Locate the cell with the specified text and output its [X, Y] center coordinate. 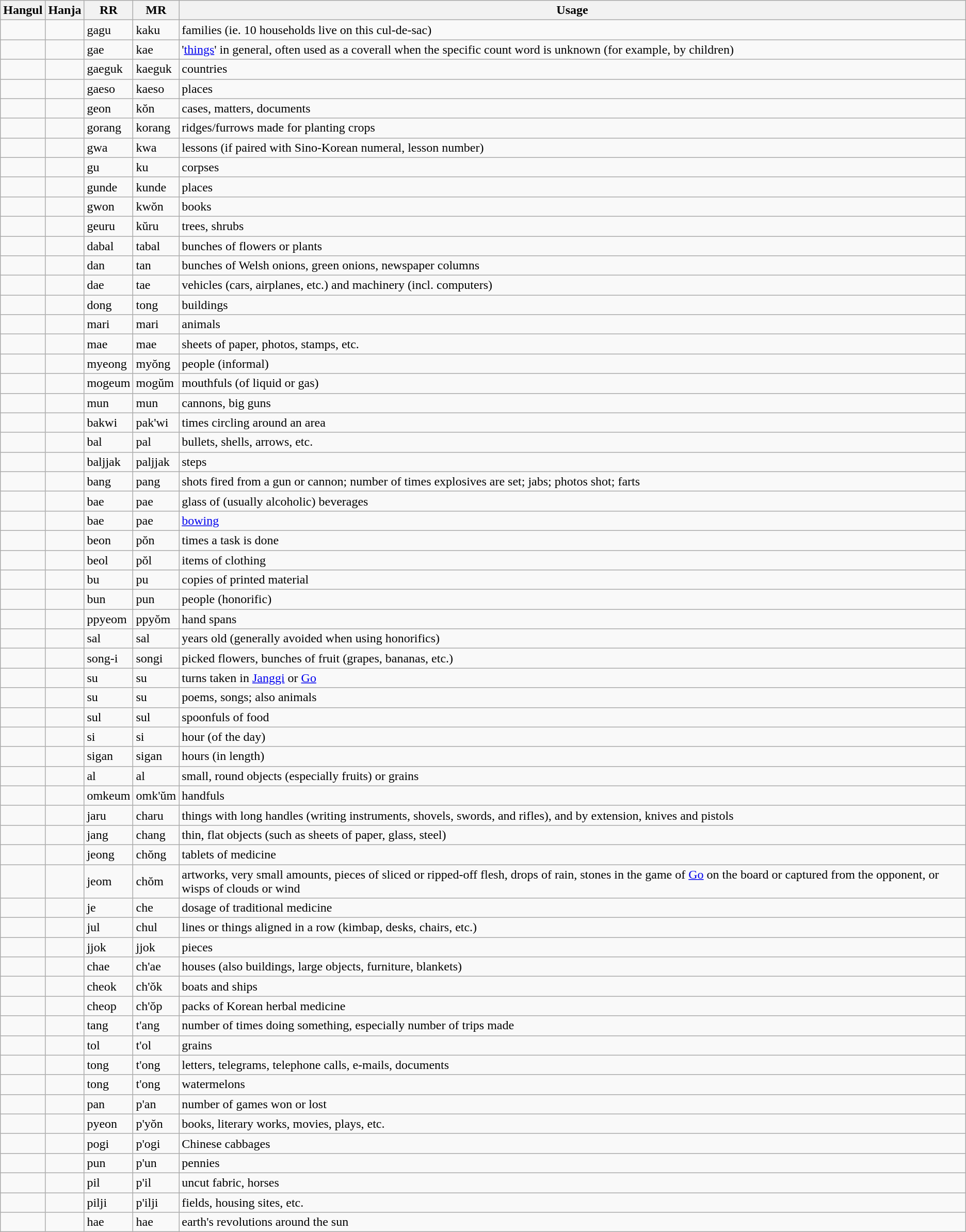
steps [573, 462]
corpses [573, 167]
myŏng [156, 364]
thin, flat objects (such as sheets of paper, glass, steel) [573, 835]
pil [108, 1182]
kwŏn [156, 206]
ch'ae [156, 967]
tol [108, 1045]
paljjak [156, 462]
boats and ships [573, 986]
sheets of paper, photos, stamps, etc. [573, 344]
kwa [156, 148]
geuru [108, 226]
ppyŏm [156, 619]
fields, housing sites, etc. [573, 1203]
songi [156, 658]
mouthfuls (of liquid or gas) [573, 383]
pieces [573, 947]
handfuls [573, 796]
gagu [108, 30]
Hanja [65, 10]
ch'ŏk [156, 986]
gorang [108, 128]
Chinese cabbages [573, 1143]
countries [573, 69]
uncut fabric, horses [573, 1182]
gwon [108, 206]
bu [108, 580]
years old (generally avoided when using honorifics) [573, 639]
kaeguk [156, 69]
vehicles (cars, airplanes, etc.) and machinery (incl. computers) [573, 285]
p'yŏn [156, 1124]
people (honorific) [573, 599]
books, literary works, movies, plays, etc. [573, 1124]
books [573, 206]
families (ie. 10 households live on this cul-de-sac) [573, 30]
number of times doing something, especially number of trips made [573, 1026]
omkeum [108, 796]
omk'ŭm [156, 796]
gu [108, 167]
baljjak [108, 462]
t'ol [156, 1045]
je [108, 908]
poems, songs; also animals [573, 698]
Hangul [23, 10]
tae [156, 285]
dosage of traditional medicine [573, 908]
gaeso [108, 89]
chŏng [156, 854]
kunde [156, 187]
trees, shrubs [573, 226]
pal [156, 442]
packs of Korean herbal medicine [573, 1006]
small, round objects (especially fruits) or grains [573, 776]
kaeso [156, 89]
jul [108, 928]
p'ogi [156, 1143]
kŏn [156, 108]
pak'wi [156, 423]
dae [108, 285]
dong [108, 305]
MR [156, 10]
pennies [573, 1163]
che [156, 908]
ppyeom [108, 619]
cases, matters, documents [573, 108]
gunde [108, 187]
turns taken in Janggi or Go [573, 678]
ch'ŏp [156, 1006]
bakwi [108, 423]
number of games won or lost [573, 1104]
kaku [156, 30]
korang [156, 128]
animals [573, 325]
tang [108, 1026]
bang [108, 481]
tan [156, 266]
pu [156, 580]
charu [156, 815]
jaru [108, 815]
kŭru [156, 226]
chul [156, 928]
RR [108, 10]
shots fired from a gun or cannon; number of times explosives are set; jabs; photos shot; farts [573, 481]
tablets of medicine [573, 854]
pilji [108, 1203]
spoonfuls of food [573, 717]
myeong [108, 364]
ku [156, 167]
pŏl [156, 560]
hand spans [573, 619]
lines or things aligned in a row (kimbap, desks, chairs, etc.) [573, 928]
kae [156, 50]
pyeon [108, 1124]
times circling around an area [573, 423]
earth's revolutions around the sun [573, 1222]
cheok [108, 986]
pang [156, 481]
song-i [108, 658]
dabal [108, 246]
times a task is done [573, 540]
p'an [156, 1104]
pogi [108, 1143]
pŏn [156, 540]
p'un [156, 1163]
buildings [573, 305]
hours (in length) [573, 756]
houses (also buildings, large objects, furniture, blankets) [573, 967]
geon [108, 108]
p'il [156, 1182]
gaeguk [108, 69]
copies of printed material [573, 580]
tabal [156, 246]
Usage [573, 10]
letters, telegrams, telephone calls, e-mails, documents [573, 1065]
cannons, big guns [573, 403]
bunches of Welsh onions, green onions, newspaper columns [573, 266]
bullets, shells, arrows, etc. [573, 442]
people (informal) [573, 364]
bun [108, 599]
chŏm [156, 881]
bunches of flowers or plants [573, 246]
cheop [108, 1006]
pan [108, 1104]
chang [156, 835]
dan [108, 266]
p'ilji [156, 1203]
gwa [108, 148]
hour (of the day) [573, 737]
chae [108, 967]
glass of (usually alcoholic) beverages [573, 501]
watermelons [573, 1084]
jeong [108, 854]
things with long handles (writing instruments, shovels, swords, and rifles), and by extension, knives and pistols [573, 815]
mogeum [108, 383]
picked flowers, bunches of fruit (grapes, bananas, etc.) [573, 658]
grains [573, 1045]
'things' in general, often used as a coverall when the specific count word is unknown (for example, by children) [573, 50]
mogŭm [156, 383]
items of clothing [573, 560]
beon [108, 540]
jang [108, 835]
bowing [573, 521]
t'ang [156, 1026]
jeom [108, 881]
lessons (if paired with Sino-Korean numeral, lesson number) [573, 148]
gae [108, 50]
bal [108, 442]
ridges/furrows made for planting crops [573, 128]
beol [108, 560]
